Return the [X, Y] coordinate for the center point of the cell that contains the specified text.  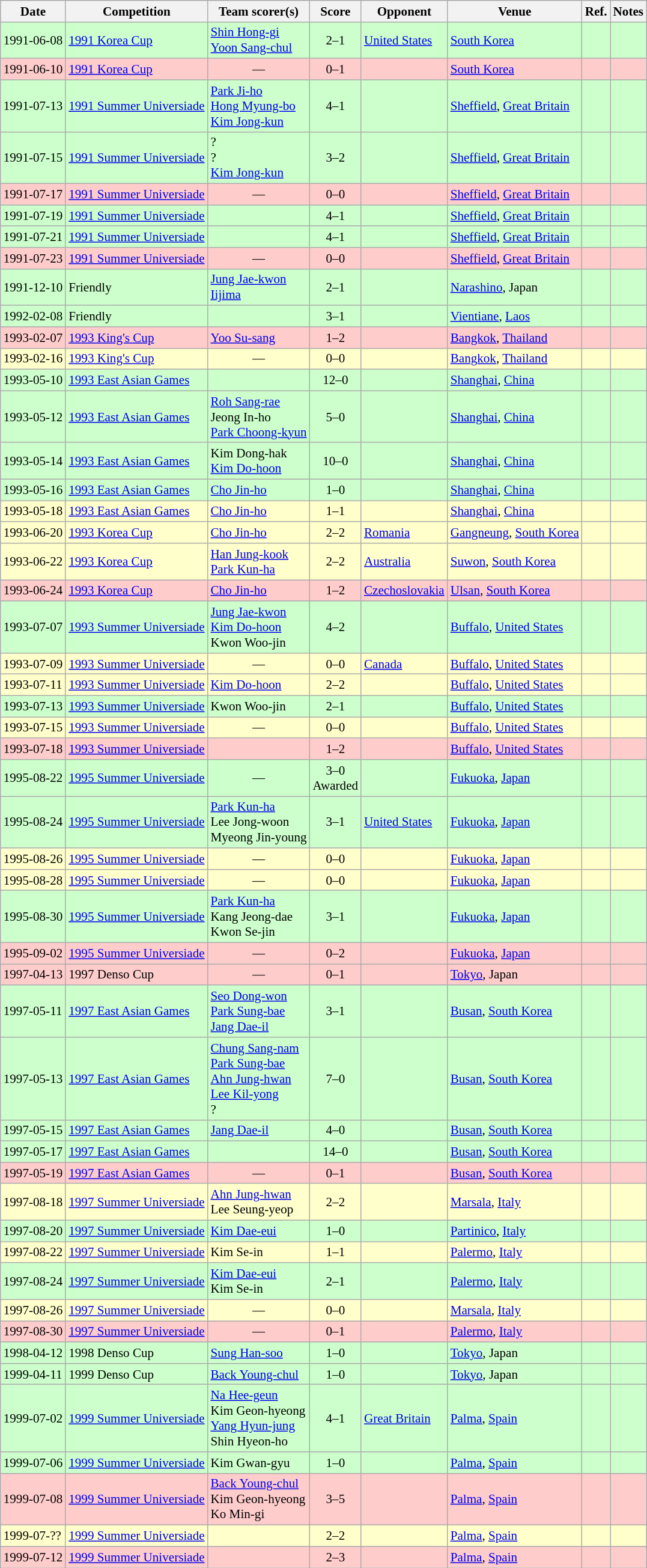
Kim Dae-eui [259, 1231]
1991-12-10 [33, 287]
3–2 [335, 157]
Ahn Jung-hwan Lee Seung-yeop [259, 1202]
Na Hee-geun Kim Geon-hyeong Yang Hyun-jung Shin Hyeon-ho [259, 1418]
1991-06-08 [33, 40]
Team scorer(s) [259, 11]
1991-07-17 [33, 195]
Shin Hong-gi Yoon Sang-chul [259, 40]
Kim Dong-hak Kim Do-hoon [259, 460]
14–0 [335, 1152]
2–3 [335, 1557]
1999-04-11 [33, 1374]
4–2 [335, 627]
Park Kun-ha Kang Jeong-dae Kwon Se-jin [259, 917]
1993-05-10 [33, 380]
1997 Denso Cup [136, 975]
Seo Dong-won Park Sung-bae Jang Dae-il [259, 1011]
Australia [404, 561]
Partinico, Italy [515, 1231]
Back Young-chul [259, 1374]
1993-05-12 [33, 416]
1993-07-09 [33, 664]
1995-09-02 [33, 953]
Narashino, Japan [515, 287]
Great Britain [404, 1418]
3–0Awarded [335, 778]
Ulsan, South Korea [515, 590]
1991-07-19 [33, 215]
Suwon, South Korea [515, 561]
Canada [404, 664]
Park Kun-ha Lee Jong-woon Myeong Jin-young [259, 822]
5–0 [335, 416]
1993-02-16 [33, 358]
Ref. [596, 11]
1995-08-26 [33, 858]
Gangneung, South Korea [515, 532]
Notes [628, 11]
1999-07-06 [33, 1463]
1997-08-22 [33, 1252]
1993-07-07 [33, 627]
1992-02-08 [33, 316]
1999-07-12 [33, 1557]
Kim Do-hoon [259, 685]
1993-07-15 [33, 727]
1995-08-30 [33, 917]
1997-08-18 [33, 1202]
1997-05-13 [33, 1078]
1999 Denso Cup [136, 1374]
1993-06-20 [33, 532]
1991-07-13 [33, 106]
1999-07-?? [33, 1536]
Opponent [404, 11]
? ? Kim Jong-kun [259, 157]
0–2 [335, 953]
Kim Se-in [259, 1252]
1998-04-12 [33, 1352]
1993-06-22 [33, 561]
1997-08-26 [33, 1310]
10–0 [335, 460]
Score [335, 11]
1993-06-24 [33, 590]
Roh Sang-rae Jeong In-ho Park Choong-kyun [259, 416]
Back Young-chul Kim Geon-hyeong Ko Min-gi [259, 1499]
1997-08-30 [33, 1332]
Yoo Su-sang [259, 338]
1997-05-15 [33, 1130]
Han Jung-kook Park Kun-ha [259, 561]
1993-05-14 [33, 460]
1993-05-18 [33, 511]
Jung Jae-kwon Iijima [259, 287]
Kwon Woo-jin [259, 706]
1997-05-11 [33, 1011]
1999-07-02 [33, 1418]
1993-05-16 [33, 489]
1993-07-11 [33, 685]
3–5 [335, 1499]
Romania [404, 532]
1991-06-10 [33, 69]
1995-08-28 [33, 880]
Kim Dae-eui Kim Se-in [259, 1281]
Competition [136, 11]
Chung Sang-nam Park Sung-bae Ahn Jung-hwan Lee Kil-yong ? [259, 1078]
Park Ji-ho Hong Myung-bo Kim Jong-kun [259, 106]
1991-07-15 [33, 157]
1991-07-23 [33, 258]
Vientiane, Laos [515, 316]
7–0 [335, 1078]
1997-04-13 [33, 975]
12–0 [335, 380]
1997-08-20 [33, 1231]
Jung Jae-kwon Kim Do-hoon Kwon Woo-jin [259, 627]
Jang Dae-il [259, 1130]
Sung Han-soo [259, 1352]
Kim Gwan-gyu [259, 1463]
1997-05-19 [33, 1173]
1993-02-07 [33, 338]
1991-07-21 [33, 237]
1997-05-17 [33, 1152]
1997-08-24 [33, 1281]
1995-08-22 [33, 778]
4–0 [335, 1130]
Venue [515, 11]
Date [33, 11]
1993-07-13 [33, 706]
1999-07-08 [33, 1499]
1993-07-18 [33, 749]
1998 Denso Cup [136, 1352]
1995-08-24 [33, 822]
Czechoslovakia [404, 590]
